For the text-containing cell, return its midpoint in [X, Y] coordinate format. 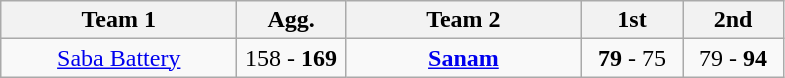
79 - 94 [732, 58]
Team 1 [119, 20]
1st [632, 20]
Sanam [463, 58]
2nd [732, 20]
79 - 75 [632, 58]
Agg. [292, 20]
Team 2 [463, 20]
158 - 169 [292, 58]
Saba Battery [119, 58]
